Provide the (X, Y) coordinate of the cell's center where the given text is located.  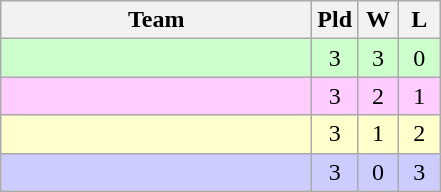
L (420, 20)
Pld (335, 20)
Team (156, 20)
W (378, 20)
